Provide the (X, Y) coordinate of the cell's center where the given text is located.  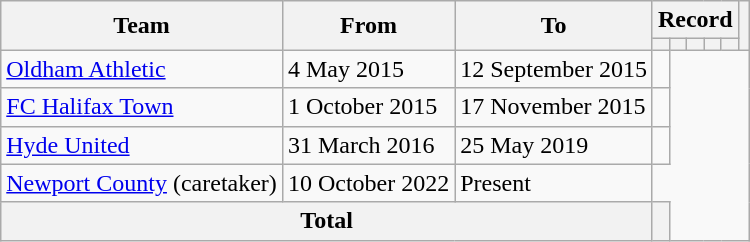
1 October 2015 (368, 107)
25 May 2019 (554, 145)
31 March 2016 (368, 145)
10 October 2022 (368, 183)
Record (695, 20)
To (554, 26)
Oldham Athletic (142, 69)
Present (554, 183)
Newport County (caretaker) (142, 183)
4 May 2015 (368, 69)
17 November 2015 (554, 107)
Total (327, 221)
From (368, 26)
Hyde United (142, 145)
Team (142, 26)
12 September 2015 (554, 69)
FC Halifax Town (142, 107)
